Locate the cell with the specified text and output its [x, y] center coordinate. 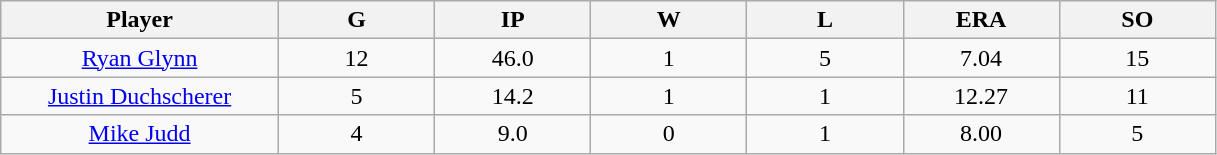
12 [356, 58]
14.2 [513, 96]
Player [140, 20]
Justin Duchscherer [140, 96]
11 [1137, 96]
7.04 [981, 58]
Ryan Glynn [140, 58]
G [356, 20]
L [825, 20]
W [669, 20]
8.00 [981, 134]
15 [1137, 58]
Mike Judd [140, 134]
4 [356, 134]
12.27 [981, 96]
ERA [981, 20]
9.0 [513, 134]
IP [513, 20]
SO [1137, 20]
46.0 [513, 58]
0 [669, 134]
